Capture the cell that displays the provided text and extract its [x, y] central coordinate. 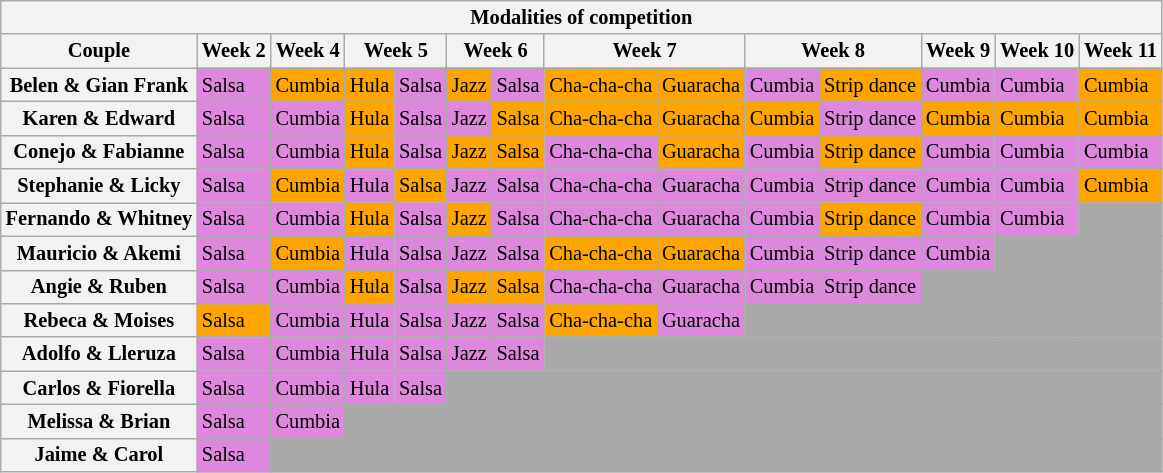
Mauricio & Akemi [99, 253]
Modalities of competition [582, 17]
Week 7 [644, 51]
Belen & Gian Frank [99, 85]
Week 9 [958, 51]
Week 6 [496, 51]
Angie & Ruben [99, 287]
Adolfo & Lleruza [99, 354]
Conejo & Fabianne [99, 152]
Week 4 [308, 51]
Carlos & Fiorella [99, 388]
Week 8 [833, 51]
Rebeca & Moises [99, 320]
Week 11 [1120, 51]
Stephanie & Licky [99, 186]
Couple [99, 51]
Week 2 [234, 51]
Fernando & Whitney [99, 219]
Melissa & Brian [99, 421]
Karen & Edward [99, 118]
Week 10 [1037, 51]
Week 5 [396, 51]
Jaime & Carol [99, 455]
